Find where the given text appears and provide that cell's center as (x, y) coordinate. 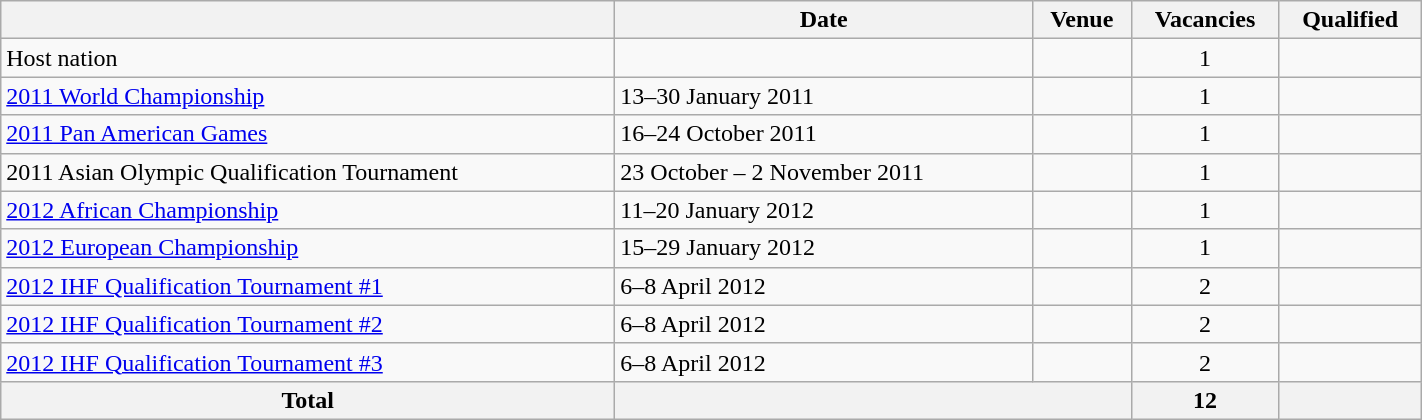
2012 IHF Qualification Tournament #1 (308, 286)
23 October – 2 November 2011 (824, 172)
Venue (1082, 20)
2012 IHF Qualification Tournament #3 (308, 362)
2012 IHF Qualification Tournament #2 (308, 324)
2011 Pan American Games (308, 134)
Qualified (1350, 20)
15–29 January 2012 (824, 248)
2012 African Championship (308, 210)
11–20 January 2012 (824, 210)
13–30 January 2011 (824, 96)
Host nation (308, 58)
16–24 October 2011 (824, 134)
Date (824, 20)
12 (1205, 400)
2011 Asian Olympic Qualification Tournament (308, 172)
Vacancies (1205, 20)
2011 World Championship (308, 96)
2012 European Championship (308, 248)
Total (308, 400)
